Output the (X, Y) coordinate of the center of the cell containing the given text.  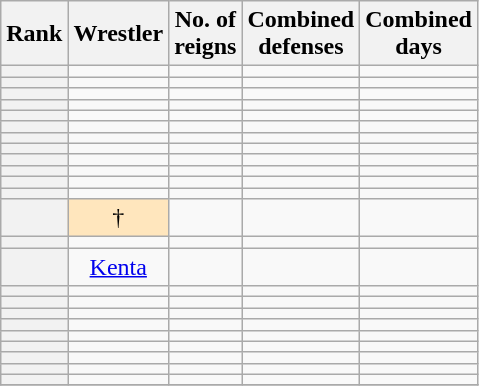
Rank (34, 34)
Wrestler (118, 34)
Combineddefenses (301, 34)
Combineddays (419, 34)
Kenta (118, 267)
† (118, 218)
No. ofreigns (206, 34)
